For the text-containing cell, return its midpoint in (x, y) coordinate format. 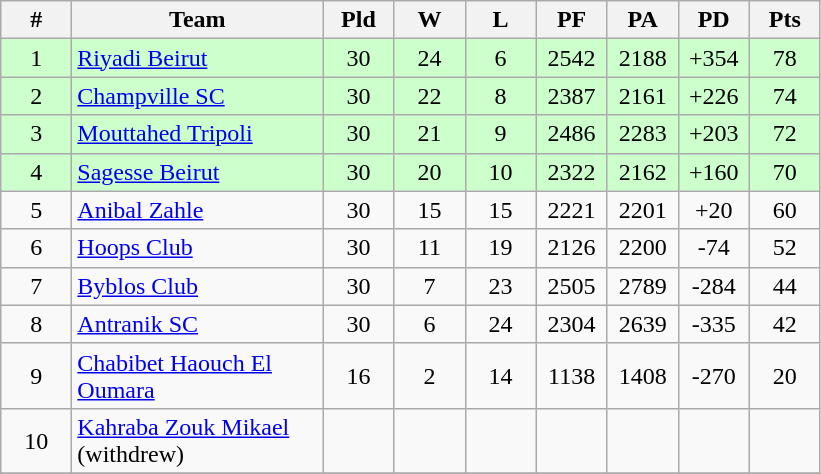
23 (500, 286)
72 (784, 134)
52 (784, 248)
2542 (572, 58)
L (500, 20)
11 (430, 248)
19 (500, 248)
Riyadi Beirut (198, 58)
Hoops Club (198, 248)
5 (36, 210)
1408 (642, 376)
2188 (642, 58)
44 (784, 286)
2789 (642, 286)
42 (784, 324)
Antranik SC (198, 324)
2162 (642, 172)
-335 (714, 324)
PF (572, 20)
2283 (642, 134)
+226 (714, 96)
Mouttahed Tripoli (198, 134)
+203 (714, 134)
2221 (572, 210)
# (36, 20)
78 (784, 58)
W (430, 20)
2200 (642, 248)
Anibal Zahle (198, 210)
2639 (642, 324)
1138 (572, 376)
Kahraba Zouk Mikael (withdrew) (198, 440)
2486 (572, 134)
74 (784, 96)
Byblos Club (198, 286)
Team (198, 20)
22 (430, 96)
PD (714, 20)
2126 (572, 248)
2322 (572, 172)
2505 (572, 286)
-74 (714, 248)
Pld (358, 20)
PA (642, 20)
Pts (784, 20)
60 (784, 210)
14 (500, 376)
21 (430, 134)
1 (36, 58)
Champville SC (198, 96)
16 (358, 376)
+20 (714, 210)
4 (36, 172)
+354 (714, 58)
+160 (714, 172)
2387 (572, 96)
Chabibet Haouch El Oumara (198, 376)
Sagesse Beirut (198, 172)
2201 (642, 210)
3 (36, 134)
-270 (714, 376)
-284 (714, 286)
2161 (642, 96)
2304 (572, 324)
70 (784, 172)
